For the text-containing cell, return its midpoint in (x, y) coordinate format. 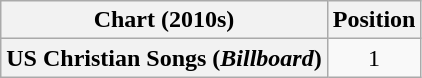
1 (374, 58)
Chart (2010s) (164, 20)
Position (374, 20)
US Christian Songs (Billboard) (164, 58)
